Identify which cell holds the provided text, then report its (X, Y) central coordinate. 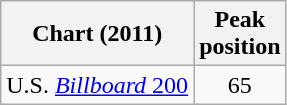
Peakposition (240, 34)
Chart (2011) (98, 34)
65 (240, 85)
U.S. Billboard 200 (98, 85)
